From the cell containing the given text, extract its center point as (X, Y) coordinate. 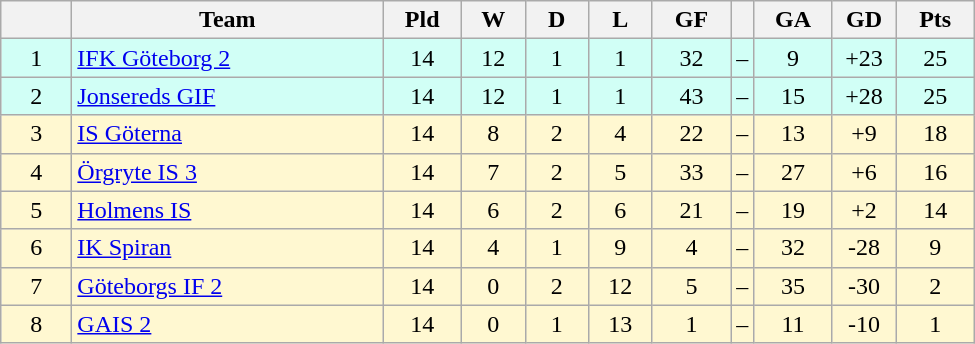
21 (692, 210)
Göteborgs IF 2 (228, 286)
IFK Göteborg 2 (228, 58)
IS Göterna (228, 134)
Pts (936, 20)
GAIS 2 (228, 324)
Pld (422, 20)
L (621, 20)
D (557, 20)
22 (692, 134)
33 (692, 172)
Jonsereds GIF (228, 96)
19 (794, 210)
Örgryte IS 3 (228, 172)
11 (794, 324)
-30 (864, 286)
-10 (864, 324)
16 (936, 172)
GA (794, 20)
Holmens IS (228, 210)
GF (692, 20)
+23 (864, 58)
18 (936, 134)
Team (228, 20)
15 (794, 96)
35 (794, 286)
W (493, 20)
+28 (864, 96)
GD (864, 20)
27 (794, 172)
43 (692, 96)
3 (36, 134)
+6 (864, 172)
+2 (864, 210)
-28 (864, 248)
+9 (864, 134)
IK Spiran (228, 248)
